Search for the cell housing the specified text and yield its [x, y] center coordinate. 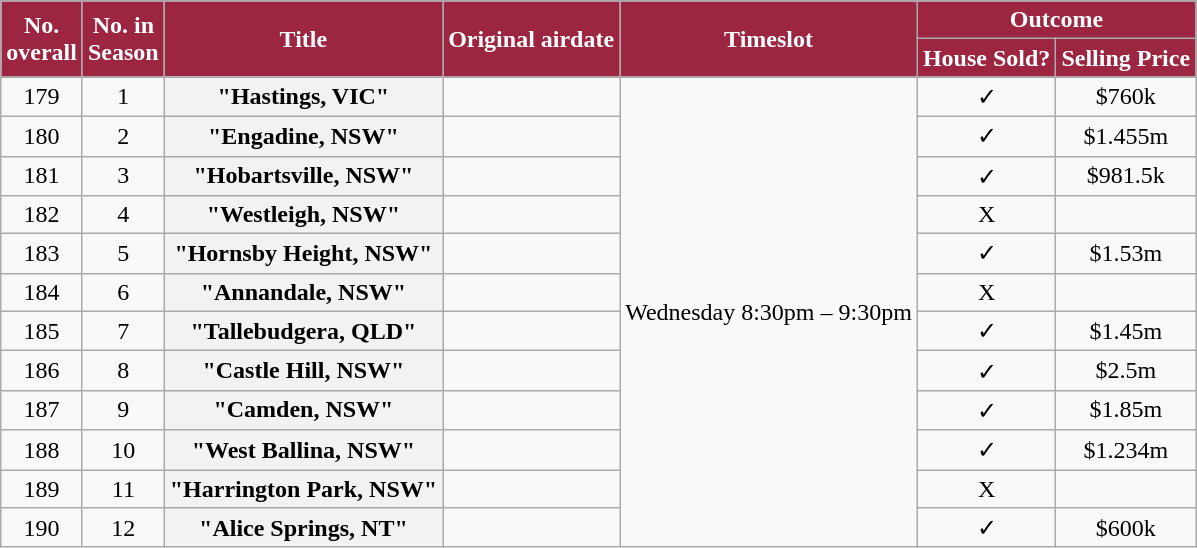
"Annandale, NSW" [303, 292]
5 [123, 254]
179 [42, 97]
$2.5m [1126, 371]
"Harrington Park, NSW" [303, 489]
No. in Season [123, 39]
188 [42, 450]
"Castle Hill, NSW" [303, 371]
180 [42, 136]
9 [123, 410]
3 [123, 176]
"Hobartsville, NSW" [303, 176]
$1.234m [1126, 450]
11 [123, 489]
184 [42, 292]
"Alice Springs, NT" [303, 528]
8 [123, 371]
185 [42, 331]
$600k [1126, 528]
Timeslot [769, 39]
"Camden, NSW" [303, 410]
6 [123, 292]
190 [42, 528]
2 [123, 136]
186 [42, 371]
"Hornsby Height, NSW" [303, 254]
$760k [1126, 97]
$1.53m [1126, 254]
183 [42, 254]
181 [42, 176]
Title [303, 39]
$981.5k [1126, 176]
12 [123, 528]
7 [123, 331]
Original airdate [532, 39]
$1.45m [1126, 331]
Selling Price [1126, 58]
187 [42, 410]
"West Ballina, NSW" [303, 450]
189 [42, 489]
182 [42, 215]
1 [123, 97]
"Hastings, VIC" [303, 97]
"Tallebudgera, QLD" [303, 331]
House Sold? [986, 58]
"Engadine, NSW" [303, 136]
No. overall [42, 39]
"Westleigh, NSW" [303, 215]
4 [123, 215]
10 [123, 450]
Outcome [1056, 20]
Wednesday 8:30pm – 9:30pm [769, 312]
$1.455m [1126, 136]
$1.85m [1126, 410]
